Capture the cell that displays the provided text and extract its (X, Y) central coordinate. 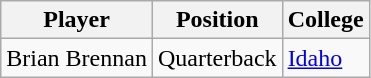
College (326, 20)
Idaho (326, 58)
Player (77, 20)
Brian Brennan (77, 58)
Position (217, 20)
Quarterback (217, 58)
